Identify which cell holds the provided text, then report its (X, Y) central coordinate. 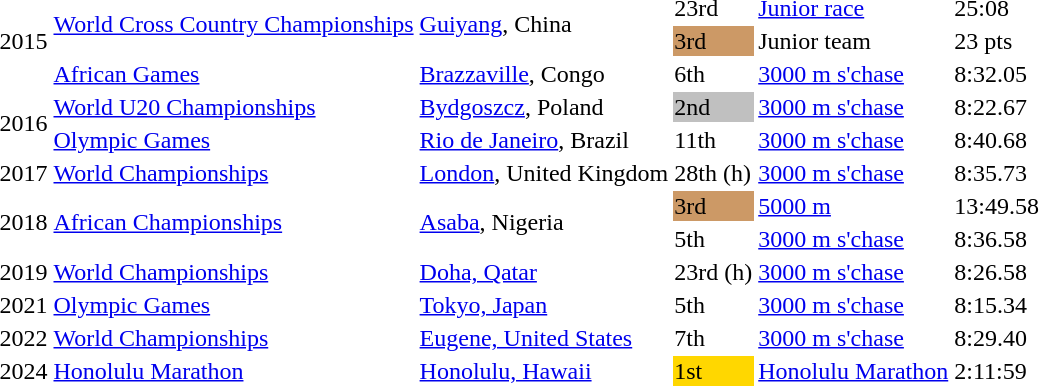
Asaba, Nigeria (544, 222)
6th (714, 74)
Tokyo, Japan (544, 305)
Bydgoszcz, Poland (544, 107)
7th (714, 338)
Honolulu, Hawaii (544, 371)
Junior team (854, 41)
Rio de Janeiro, Brazil (544, 140)
23rd (h) (714, 272)
1st (714, 371)
Brazzaville, Congo (544, 74)
Eugene, United States (544, 338)
African Games (234, 74)
2nd (714, 107)
5000 m (854, 206)
African Championships (234, 222)
World U20 Championships (234, 107)
London, United Kingdom (544, 173)
Doha, Qatar (544, 272)
11th (714, 140)
28th (h) (714, 173)
